Output the [X, Y] coordinate of the center of the cell containing the given text.  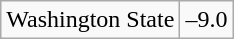
Washington State [90, 19]
–9.0 [206, 19]
